Return the (X, Y) coordinate for the center point of the cell that contains the specified text.  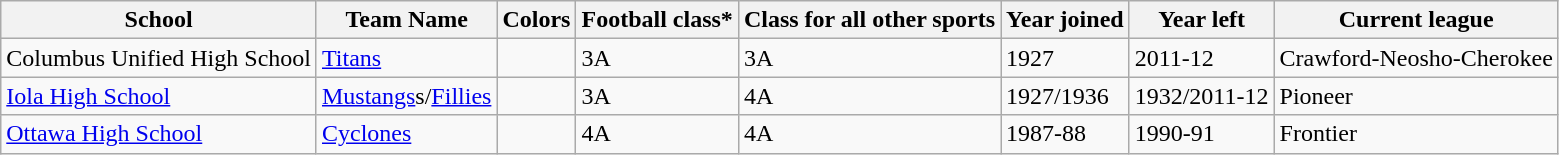
Ottawa High School (159, 134)
Frontier (1416, 134)
Year joined (1066, 20)
Iola High School (159, 96)
Columbus Unified High School (159, 58)
1990-91 (1202, 134)
Titans (406, 58)
Current league (1416, 20)
Cyclones (406, 134)
Pioneer (1416, 96)
1927/1936 (1066, 96)
2011-12 (1202, 58)
Football class* (657, 20)
School (159, 20)
1987-88 (1066, 134)
1932/2011-12 (1202, 96)
Year left (1202, 20)
Team Name (406, 20)
Mustangss/Fillies (406, 96)
Colors (536, 20)
Class for all other sports (869, 20)
1927 (1066, 58)
Crawford-Neosho-Cherokee (1416, 58)
